From the cell containing the given text, extract its center point as [x, y] coordinate. 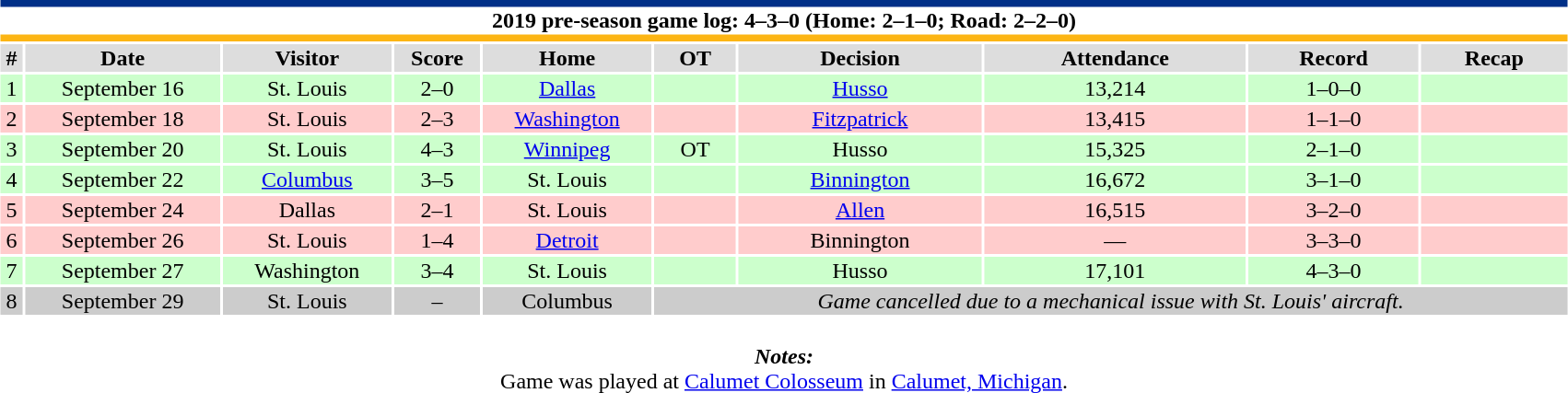
Winnipeg [568, 149]
Date [123, 58]
September 20 [123, 149]
Game cancelled due to a mechanical issue with St. Louis' aircraft. [1111, 301]
8 [11, 301]
15,325 [1115, 149]
Visitor [308, 58]
— [1115, 240]
4–3–0 [1334, 271]
3–4 [437, 271]
4–3 [437, 149]
3–1–0 [1334, 179]
4 [11, 179]
6 [11, 240]
2019 pre-season game log: 4–3–0 (Home: 2–1–0; Road: 2–2–0) [784, 20]
September 24 [123, 210]
3–3–0 [1334, 240]
Record [1334, 58]
September 29 [123, 301]
1–0–0 [1334, 88]
1–1–0 [1334, 119]
Decision [860, 58]
3–2–0 [1334, 210]
Detroit [568, 240]
September 16 [123, 88]
2–3 [437, 119]
Attendance [1115, 58]
16,672 [1115, 179]
September 18 [123, 119]
17,101 [1115, 271]
2–1 [437, 210]
2 [11, 119]
Score [437, 58]
5 [11, 210]
1–4 [437, 240]
Fitzpatrick [860, 119]
3–5 [437, 179]
September 22 [123, 179]
# [11, 58]
Home [568, 58]
13,415 [1115, 119]
1 [11, 88]
September 26 [123, 240]
Recap [1494, 58]
Allen [860, 210]
16,515 [1115, 210]
13,214 [1115, 88]
September 27 [123, 271]
3 [11, 149]
– [437, 301]
2–1–0 [1334, 149]
2–0 [437, 88]
7 [11, 271]
